Return the (x, y) coordinate for the center point of the cell that contains the specified text.  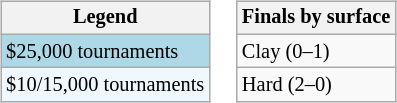
Legend (105, 18)
$25,000 tournaments (105, 51)
Hard (2–0) (316, 85)
Finals by surface (316, 18)
Clay (0–1) (316, 51)
$10/15,000 tournaments (105, 85)
